Identify which cell holds the provided text, then report its (X, Y) central coordinate. 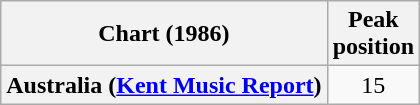
Australia (Kent Music Report) (164, 85)
Peakposition (373, 34)
15 (373, 85)
Chart (1986) (164, 34)
